For the text-containing cell, return its midpoint in (X, Y) coordinate format. 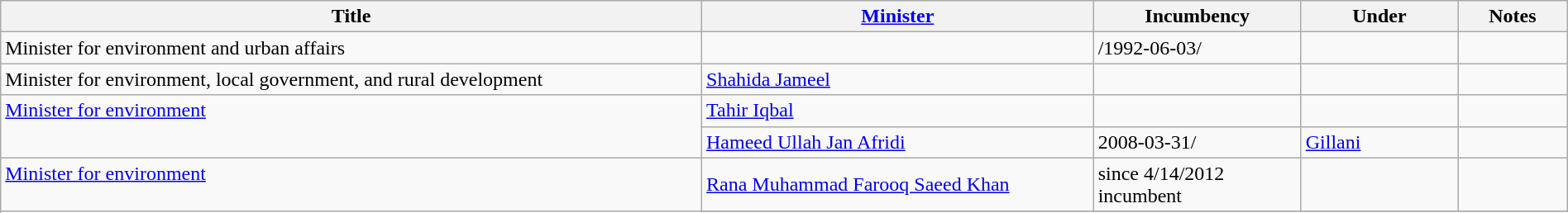
Minister for environment and urban affairs (351, 48)
Minister (898, 17)
Notes (1513, 17)
Under (1379, 17)
Title (351, 17)
Hameed Ullah Jan Afridi (898, 142)
since 4/14/2012 incumbent (1198, 185)
/1992-06-03/ (1198, 48)
Rana Muhammad Farooq Saeed Khan (898, 185)
Gillani (1379, 142)
Incumbency (1198, 17)
2008-03-31/ (1198, 142)
Tahir Iqbal (898, 111)
Minister for environment, local government, and rural development (351, 79)
Shahida Jameel (898, 79)
